Extract the (x, y) coordinate from the center of the cell holding the provided text.  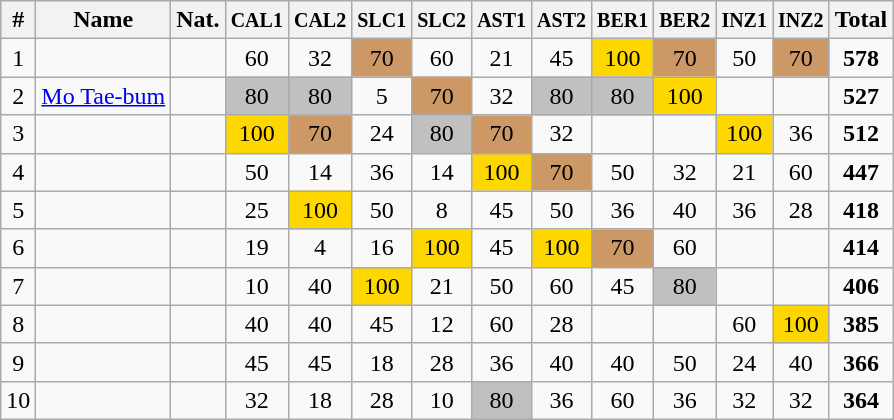
INZ2 (800, 20)
366 (861, 362)
BER1 (623, 20)
AST2 (562, 20)
364 (861, 400)
2 (18, 96)
1 (18, 58)
418 (861, 210)
25 (256, 210)
7 (18, 286)
447 (861, 172)
512 (861, 134)
3 (18, 134)
19 (256, 248)
AST1 (502, 20)
Total (861, 20)
BER2 (685, 20)
CAL2 (320, 20)
SLC2 (442, 20)
CAL1 (256, 20)
578 (861, 58)
Nat. (198, 20)
SLC1 (382, 20)
Mo Tae-bum (104, 96)
INZ1 (744, 20)
# (18, 20)
414 (861, 248)
385 (861, 324)
12 (442, 324)
6 (18, 248)
9 (18, 362)
406 (861, 286)
16 (382, 248)
527 (861, 96)
Name (104, 20)
